From the cell containing the given text, extract its center point as (X, Y) coordinate. 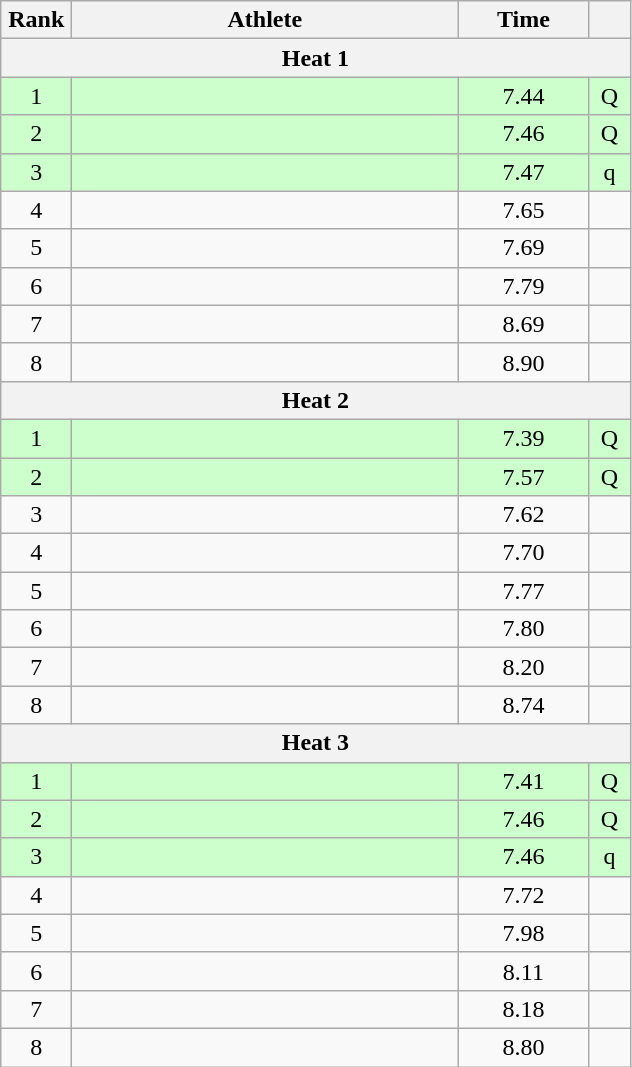
7.39 (524, 438)
Athlete (265, 20)
Heat 3 (316, 743)
8.18 (524, 1009)
8.90 (524, 362)
7.69 (524, 248)
8.11 (524, 971)
Heat 2 (316, 400)
7.72 (524, 895)
Heat 1 (316, 58)
7.62 (524, 515)
7.41 (524, 781)
8.20 (524, 667)
7.65 (524, 210)
8.80 (524, 1047)
7.77 (524, 591)
7.47 (524, 172)
Time (524, 20)
7.79 (524, 286)
7.80 (524, 629)
Rank (36, 20)
7.98 (524, 933)
8.69 (524, 324)
8.74 (524, 705)
7.70 (524, 553)
7.44 (524, 96)
7.57 (524, 477)
